Scan for the cell matching the given text and deliver its (X, Y) coordinate at center. 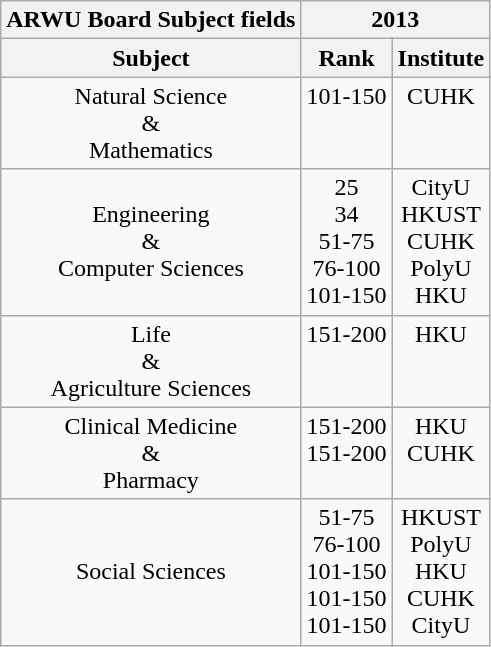
HKUSTPolyUHKUCUHKCityU (441, 572)
Subject (151, 58)
Life&Agriculture Sciences (151, 361)
2013 (396, 20)
Natural Science&Mathematics (151, 123)
Rank (346, 58)
253451-7576-100101-150 (346, 242)
151-200 (346, 361)
Engineering&Computer Sciences (151, 242)
HKUCUHK (441, 453)
101-150 (346, 123)
HKU (441, 361)
151-200151-200 (346, 453)
Social Sciences (151, 572)
CityUHKUSTCUHKPolyUHKU (441, 242)
CUHK (441, 123)
Institute (441, 58)
ARWU Board Subject fields (151, 20)
51-7576-100101-150101-150101-150 (346, 572)
Clinical Medicine&Pharmacy (151, 453)
